Return (x, y) of the center of cell containing provided text 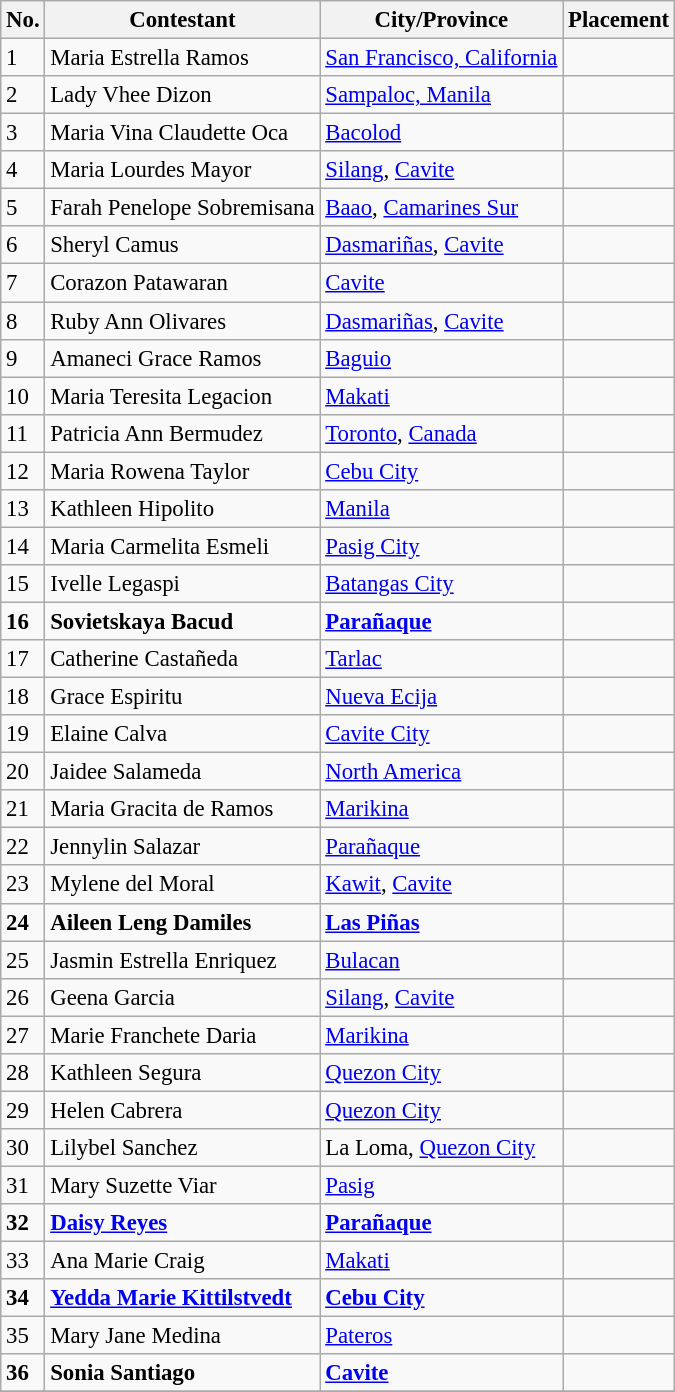
35 (23, 1336)
Baao, Camarines Sur (442, 208)
Placement (619, 20)
Sampaloc, Manila (442, 95)
15 (23, 584)
Mary Suzette Viar (182, 1185)
25 (23, 960)
Manila (442, 509)
Pasig (442, 1185)
Maria Vina Claudette Oca (182, 133)
Farah Penelope Sobremisana (182, 208)
Catherine Castañeda (182, 659)
Ruby Ann Olivares (182, 321)
31 (23, 1185)
8 (23, 321)
Contestant (182, 20)
18 (23, 697)
11 (23, 433)
Jaidee Salameda (182, 772)
Mylene del Moral (182, 885)
Mary Jane Medina (182, 1336)
Pasig City (442, 546)
Jennylin Salazar (182, 847)
Bacolod (442, 133)
City/Province (442, 20)
3 (23, 133)
Cavite City (442, 734)
34 (23, 1298)
La Loma, Quezon City (442, 1148)
14 (23, 546)
Daisy Reyes (182, 1223)
30 (23, 1148)
Batangas City (442, 584)
17 (23, 659)
Patricia Ann Bermudez (182, 433)
Ana Marie Craig (182, 1261)
9 (23, 358)
16 (23, 621)
North America (442, 772)
Las Piñas (442, 922)
Yedda Marie Kittilstvedt (182, 1298)
10 (23, 396)
27 (23, 1035)
Maria Estrella Ramos (182, 58)
Kathleen Segura (182, 1073)
7 (23, 283)
No. (23, 20)
2 (23, 95)
6 (23, 245)
San Francisco, California (442, 58)
21 (23, 809)
Toronto, Canada (442, 433)
36 (23, 1373)
5 (23, 208)
Grace Espiritu (182, 697)
Lilybel Sanchez (182, 1148)
Amaneci Grace Ramos (182, 358)
Elaine Calva (182, 734)
1 (23, 58)
Bulacan (442, 960)
Kathleen Hipolito (182, 509)
Baguio (442, 358)
Jasmin Estrella Enriquez (182, 960)
13 (23, 509)
Maria Rowena Taylor (182, 471)
Sovietskaya Bacud (182, 621)
23 (23, 885)
19 (23, 734)
Maria Carmelita Esmeli (182, 546)
24 (23, 922)
20 (23, 772)
12 (23, 471)
Helen Cabrera (182, 1110)
Sonia Santiago (182, 1373)
32 (23, 1223)
33 (23, 1261)
Aileen Leng Damiles (182, 922)
Maria Teresita Legacion (182, 396)
Geena Garcia (182, 997)
Sheryl Camus (182, 245)
Pateros (442, 1336)
Maria Gracita de Ramos (182, 809)
29 (23, 1110)
22 (23, 847)
28 (23, 1073)
4 (23, 170)
Marie Franchete Daria (182, 1035)
Lady Vhee Dizon (182, 95)
Maria Lourdes Mayor (182, 170)
Kawit, Cavite (442, 885)
26 (23, 997)
Ivelle Legaspi (182, 584)
Tarlac (442, 659)
Nueva Ecija (442, 697)
Corazon Patawaran (182, 283)
